From the cell containing the given text, extract its center point as (X, Y) coordinate. 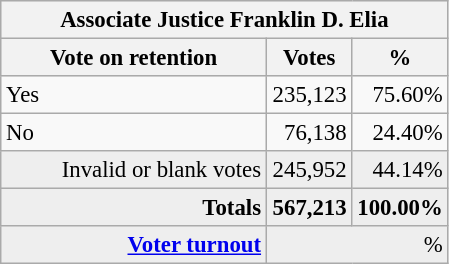
Votes (309, 58)
Vote on retention (134, 58)
245,952 (309, 170)
24.40% (400, 133)
Yes (134, 95)
567,213 (309, 208)
76,138 (309, 133)
100.00% (400, 208)
Voter turnout (134, 245)
75.60% (400, 95)
Invalid or blank votes (134, 170)
Totals (134, 208)
No (134, 133)
235,123 (309, 95)
Associate Justice Franklin D. Elia (224, 20)
44.14% (400, 170)
